Determine the [x, y] coordinate at the center of the cell enclosing the given text.  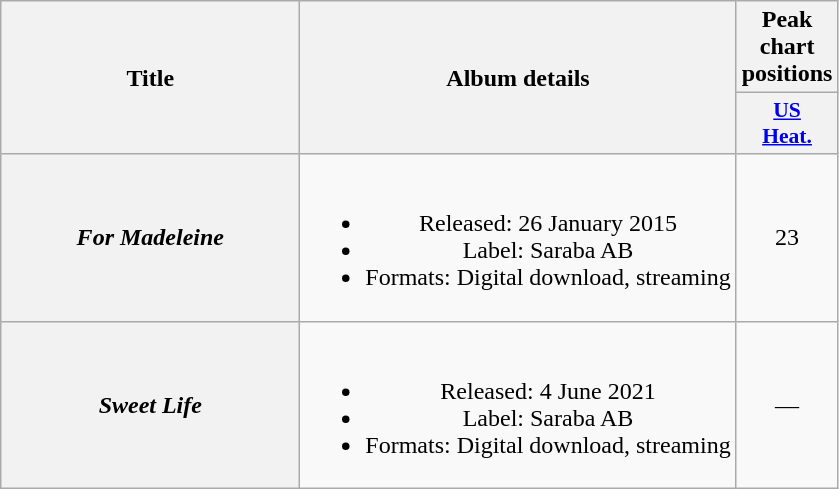
USHeat. [787, 124]
23 [787, 238]
For Madeleine [150, 238]
Title [150, 78]
Released: 26 January 2015Label: Saraba ABFormats: Digital download, streaming [518, 238]
— [787, 404]
Sweet Life [150, 404]
Released: 4 June 2021Label: Saraba ABFormats: Digital download, streaming [518, 404]
Album details [518, 78]
Peak chart positions [787, 47]
